Find where the given text appears and provide that cell's center as (x, y) coordinate. 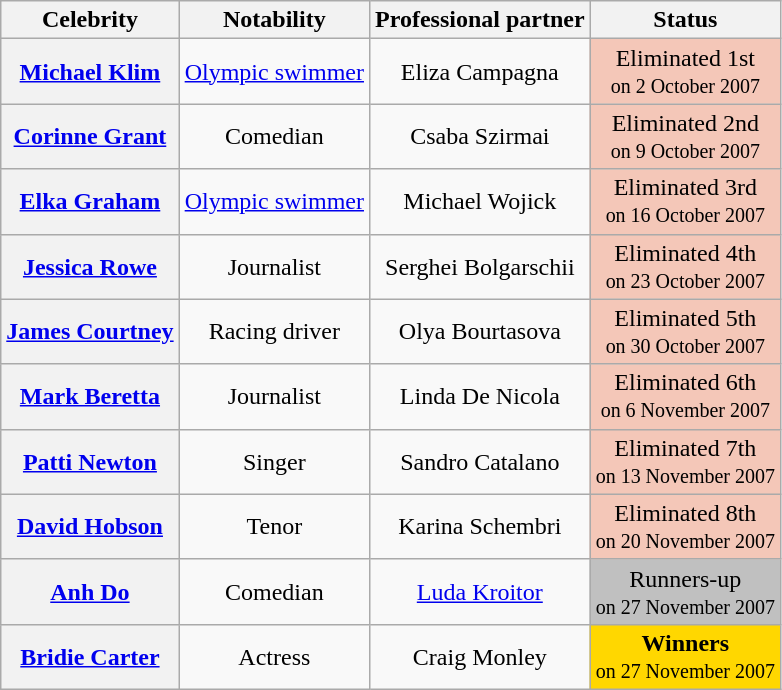
Status (685, 20)
Runners-upon 27 November 2007 (685, 592)
Winnerson 27 November 2007 (685, 656)
Michael Wojick (480, 202)
Professional partner (480, 20)
David Hobson (90, 526)
Eliminated 2ndon 9 October 2007 (685, 136)
Csaba Szirmai (480, 136)
Patti Newton (90, 462)
Eliminated 7thon 13 November 2007 (685, 462)
Mark Beretta (90, 396)
Luda Kroitor (480, 592)
Craig Monley (480, 656)
Karina Schembri (480, 526)
Michael Klim (90, 72)
Sandro Catalano (480, 462)
Eliminated 4thon 23 October 2007 (685, 266)
Tenor (274, 526)
Eliminated 6thon 6 November 2007 (685, 396)
Eliza Campagna (480, 72)
Bridie Carter (90, 656)
Jessica Rowe (90, 266)
James Courtney (90, 332)
Eliminated 5thon 30 October 2007 (685, 332)
Anh Do (90, 592)
Olya Bourtasova (480, 332)
Racing driver (274, 332)
Linda De Nicola (480, 396)
Eliminated 8thon 20 November 2007 (685, 526)
Singer (274, 462)
Eliminated 3rdon 16 October 2007 (685, 202)
Actress (274, 656)
Serghei Bolgarschii (480, 266)
Corinne Grant (90, 136)
Eliminated 1ston 2 October 2007 (685, 72)
Elka Graham (90, 202)
Notability (274, 20)
Celebrity (90, 20)
